Extract the (X, Y) coordinate from the center of the cell holding the provided text.  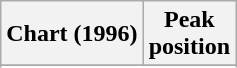
Chart (1996) (72, 34)
Peakposition (189, 34)
